Detect which cell encompasses the target text, then output its [x, y] center coordinate. 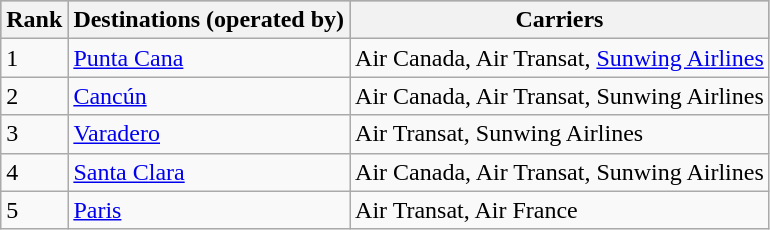
Santa Clara [209, 172]
Rank [34, 20]
1 [34, 58]
Punta Cana [209, 58]
Air Transat, Air France [560, 210]
2 [34, 96]
Air Transat, Sunwing Airlines [560, 134]
Cancún [209, 96]
Destinations (operated by) [209, 20]
Varadero [209, 134]
Paris [209, 210]
5 [34, 210]
Carriers [560, 20]
3 [34, 134]
4 [34, 172]
